Capture the cell that displays the provided text and extract its (x, y) central coordinate. 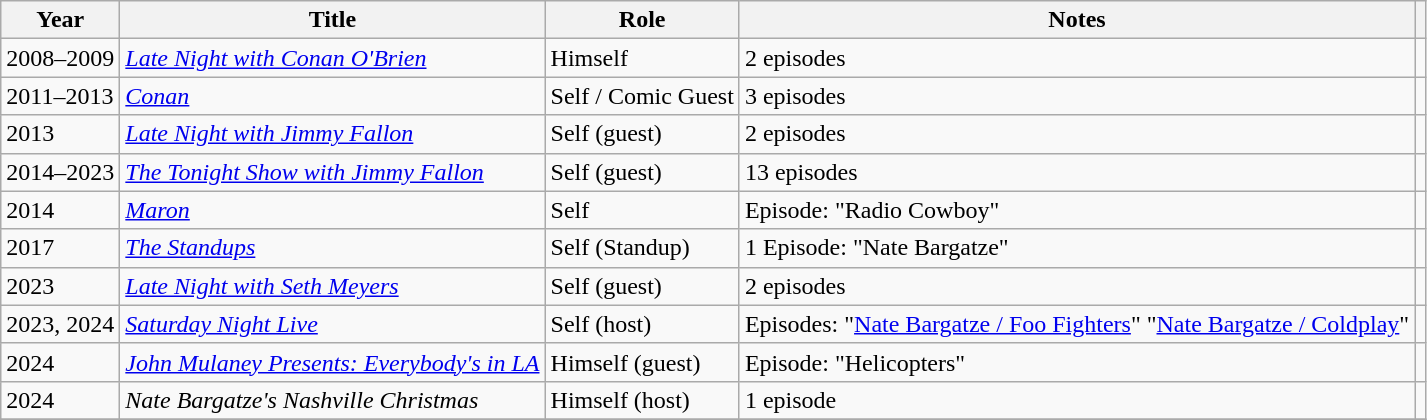
2023 (60, 286)
Himself (guest) (642, 362)
Episode: "Radio Cowboy" (1076, 210)
Himself (host) (642, 400)
Maron (332, 210)
Saturday Night Live (332, 324)
2017 (60, 248)
Year (60, 20)
2023, 2024 (60, 324)
1 episode (1076, 400)
Episodes: "Nate Bargatze / Foo Fighters" "Nate Bargatze / Coldplay" (1076, 324)
Episode: "Helicopters" (1076, 362)
2008–2009 (60, 58)
2013 (60, 134)
2014–2023 (60, 172)
Conan (332, 96)
Himself (642, 58)
Late Night with Seth Meyers (332, 286)
1 Episode: "Nate Bargatze" (1076, 248)
The Tonight Show with Jimmy Fallon (332, 172)
Late Night with Jimmy Fallon (332, 134)
Role (642, 20)
Notes (1076, 20)
Self (Standup) (642, 248)
2014 (60, 210)
3 episodes (1076, 96)
John Mulaney Presents: Everybody's in LA (332, 362)
Self (host) (642, 324)
Title (332, 20)
Nate Bargatze's Nashville Christmas (332, 400)
2011–2013 (60, 96)
Self / Comic Guest (642, 96)
13 episodes (1076, 172)
Late Night with Conan O'Brien (332, 58)
The Standups (332, 248)
Self (642, 210)
